Locate the cell with the specified text and output its [X, Y] center coordinate. 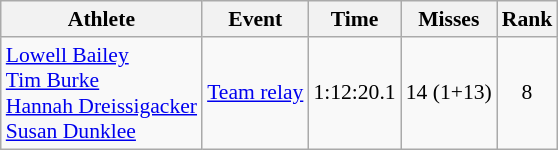
Misses [449, 19]
8 [528, 93]
Time [354, 19]
Event [255, 19]
Athlete [102, 19]
Team relay [255, 93]
Lowell BaileyTim BurkeHannah DreissigackerSusan Dunklee [102, 93]
14 (1+13) [449, 93]
1:12:20.1 [354, 93]
Rank [528, 19]
